Scan for the cell matching the given text and deliver its [X, Y] coordinate at center. 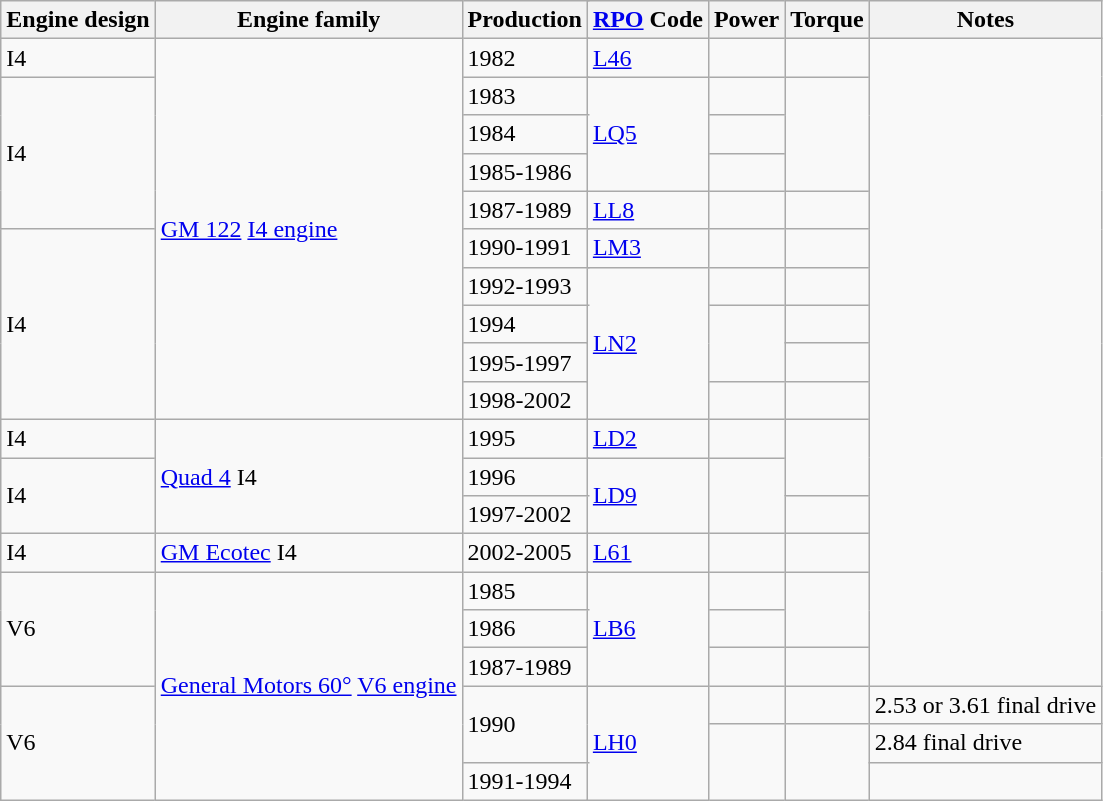
Engine design [78, 20]
1990 [524, 724]
Torque [827, 20]
LH0 [648, 743]
LD9 [648, 496]
1991-1994 [524, 781]
Notes [985, 20]
LQ5 [648, 134]
L61 [648, 553]
1984 [524, 134]
LL8 [648, 210]
Engine family [308, 20]
1992-1993 [524, 286]
1990-1991 [524, 248]
GM 122 I4 engine [308, 230]
1996 [524, 477]
Power [746, 20]
LD2 [648, 438]
1995-1997 [524, 362]
1994 [524, 324]
L46 [648, 58]
1985-1986 [524, 172]
1995 [524, 438]
2002-2005 [524, 553]
Quad 4 I4 [308, 476]
1983 [524, 96]
2.84 final drive [985, 743]
GM Ecotec I4 [308, 553]
1985 [524, 591]
General Motors 60° V6 engine [308, 686]
LN2 [648, 343]
LB6 [648, 629]
Production [524, 20]
1998-2002 [524, 400]
RPO Code [648, 20]
LM3 [648, 248]
1997-2002 [524, 515]
1982 [524, 58]
1986 [524, 629]
2.53 or 3.61 final drive [985, 705]
